Return (X, Y) of the center of cell containing provided text 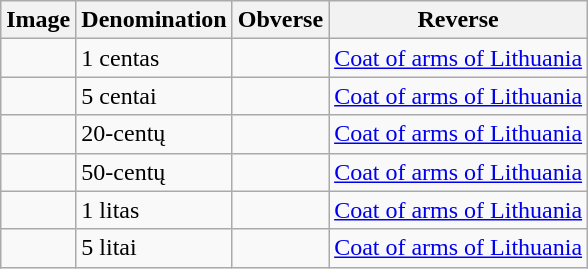
20-centų (154, 134)
Denomination (154, 20)
Reverse (458, 20)
1 centas (154, 58)
1 litas (154, 210)
Obverse (280, 20)
5 litai (154, 248)
50-centų (154, 172)
Image (38, 20)
5 centai (154, 96)
